Scan for the cell matching the given text and deliver its [X, Y] coordinate at center. 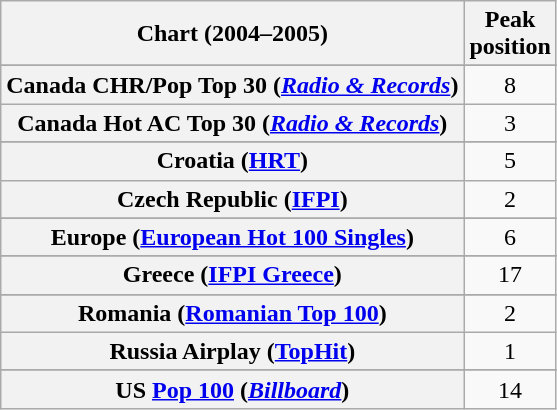
Russia Airplay (TopHit) [232, 351]
Romania (Romanian Top 100) [232, 313]
14 [510, 389]
Chart (2004–2005) [232, 34]
1 [510, 351]
6 [510, 237]
Europe (European Hot 100 Singles) [232, 237]
Czech Republic (IFPI) [232, 199]
8 [510, 85]
US Pop 100 (Billboard) [232, 389]
Canada CHR/Pop Top 30 (Radio & Records) [232, 85]
Peakposition [510, 34]
3 [510, 123]
Croatia (HRT) [232, 161]
Greece (IFPI Greece) [232, 275]
17 [510, 275]
5 [510, 161]
Canada Hot AC Top 30 (Radio & Records) [232, 123]
